From the cell containing the given text, extract its center point as [X, Y] coordinate. 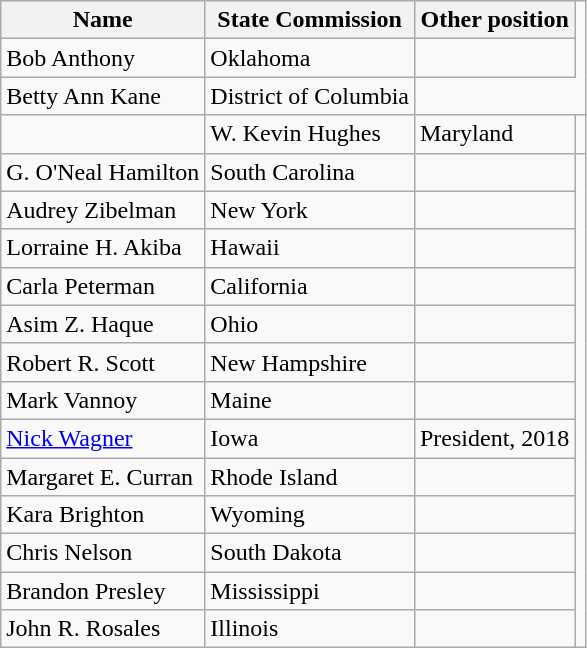
Nick Wagner [103, 438]
Mark Vannoy [103, 400]
Betty Ann Kane [103, 96]
Robert R. Scott [103, 362]
Bob Anthony [103, 58]
South Dakota [310, 553]
Wyoming [310, 515]
Brandon Presley [103, 591]
Iowa [310, 438]
Rhode Island [310, 477]
District of Columbia [310, 96]
Asim Z. Haque [103, 324]
President, 2018 [494, 438]
New York [310, 210]
W. Kevin Hughes [310, 134]
Chris Nelson [103, 553]
Illinois [310, 629]
Other position [494, 20]
Lorraine H. Akiba [103, 248]
Audrey Zibelman [103, 210]
Ohio [310, 324]
Kara Brighton [103, 515]
South Carolina [310, 172]
Margaret E. Curran [103, 477]
New Hampshire [310, 362]
State Commission [310, 20]
Mississippi [310, 591]
Carla Peterman [103, 286]
Name [103, 20]
G. O'Neal Hamilton [103, 172]
Hawaii [310, 248]
California [310, 286]
Oklahoma [310, 58]
John R. Rosales [103, 629]
Maryland [494, 134]
Maine [310, 400]
